Capture the cell that displays the provided text and extract its [x, y] central coordinate. 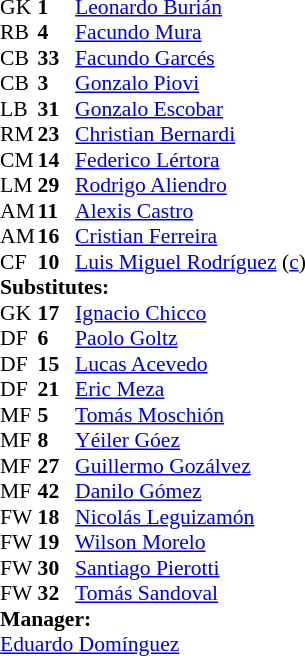
10 [57, 262]
19 [57, 543]
CM [19, 160]
14 [57, 160]
11 [57, 211]
33 [57, 58]
29 [57, 185]
17 [57, 313]
LM [19, 185]
42 [57, 491]
8 [57, 441]
4 [57, 33]
RB [19, 33]
6 [57, 339]
27 [57, 466]
21 [57, 389]
15 [57, 364]
30 [57, 568]
32 [57, 593]
16 [57, 237]
RM [19, 135]
18 [57, 517]
23 [57, 135]
31 [57, 109]
CF [19, 262]
5 [57, 415]
GK [19, 313]
3 [57, 83]
LB [19, 109]
